Output the [x, y] coordinate of the center of the cell containing the given text.  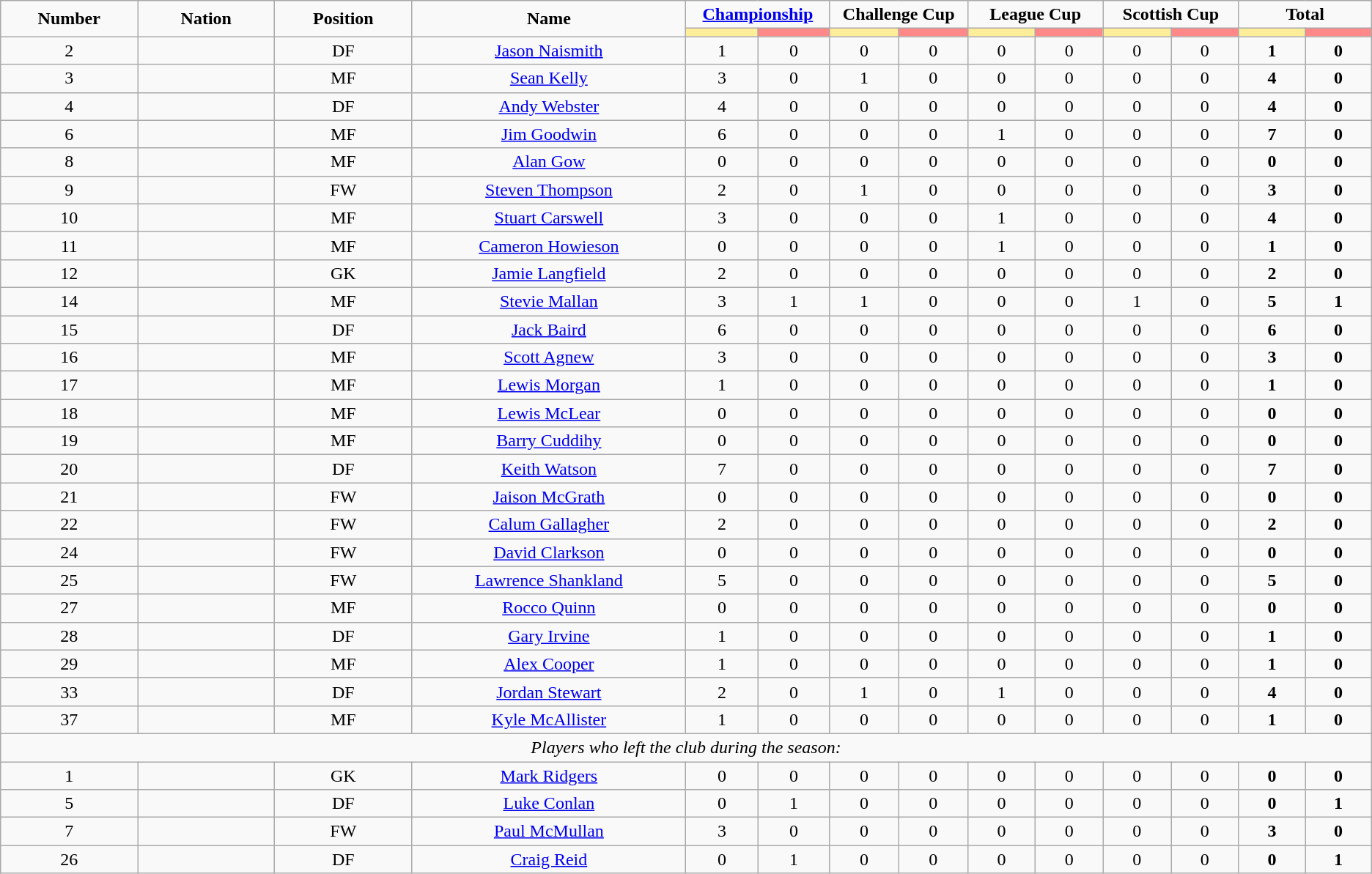
Jordan Stewart [549, 692]
Paul McMullan [549, 832]
Kyle McAllister [549, 719]
16 [69, 358]
29 [69, 664]
28 [69, 636]
Alex Cooper [549, 664]
Jim Goodwin [549, 134]
24 [69, 552]
Cameron Howieson [549, 245]
9 [69, 190]
11 [69, 245]
Andy Webster [549, 106]
25 [69, 580]
Position [343, 19]
Steven Thompson [549, 190]
Nation [207, 19]
Championship [758, 15]
Alan Gow [549, 162]
Challenge Cup [899, 15]
18 [69, 413]
Jack Baird [549, 329]
Rocco Quinn [549, 608]
David Clarkson [549, 552]
37 [69, 719]
Jaison McGrath [549, 497]
Name [549, 19]
Jamie Langfield [549, 273]
Number [69, 19]
Scottish Cup [1171, 15]
26 [69, 859]
Mark Ridgers [549, 776]
20 [69, 469]
League Cup [1035, 15]
Total [1305, 15]
Stevie Mallan [549, 301]
10 [69, 218]
21 [69, 497]
Scott Agnew [549, 358]
12 [69, 273]
27 [69, 608]
Calum Gallagher [549, 525]
Players who left the club during the season: [686, 747]
Barry Cuddihy [549, 441]
Craig Reid [549, 859]
8 [69, 162]
17 [69, 385]
Luke Conlan [549, 804]
Sean Kelly [549, 78]
Keith Watson [549, 469]
Lewis McLear [549, 413]
Lewis Morgan [549, 385]
33 [69, 692]
22 [69, 525]
Lawrence Shankland [549, 580]
Jason Naismith [549, 51]
14 [69, 301]
15 [69, 329]
Stuart Carswell [549, 218]
Gary Irvine [549, 636]
19 [69, 441]
